Return the [X, Y] coordinate for the center point of the cell that contains the specified text.  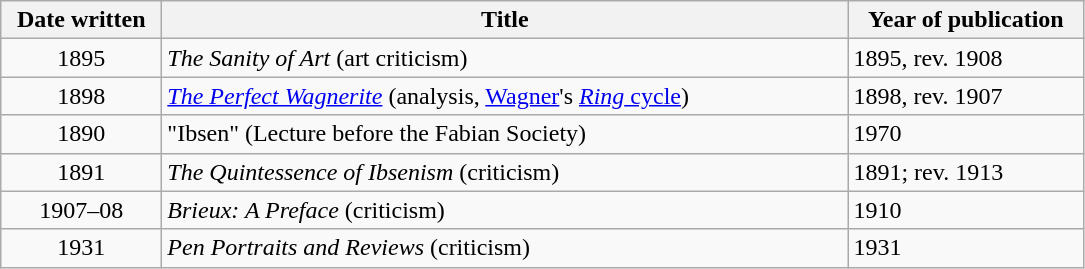
1907–08 [82, 210]
1891 [82, 172]
1891; rev. 1913 [966, 172]
Pen Portraits and Reviews (criticism) [505, 248]
Title [505, 20]
Brieux: A Preface (criticism) [505, 210]
Date written [82, 20]
1898, rev. 1907 [966, 96]
1890 [82, 134]
1910 [966, 210]
"Ibsen" (Lecture before the Fabian Society) [505, 134]
1895, rev. 1908 [966, 58]
The Perfect Wagnerite (analysis, Wagner's Ring cycle) [505, 96]
1895 [82, 58]
The Sanity of Art (art criticism) [505, 58]
1970 [966, 134]
The Quintessence of Ibsenism (criticism) [505, 172]
1898 [82, 96]
Year of publication [966, 20]
